Provide the (X, Y) coordinate of the cell's center where the given text is located.  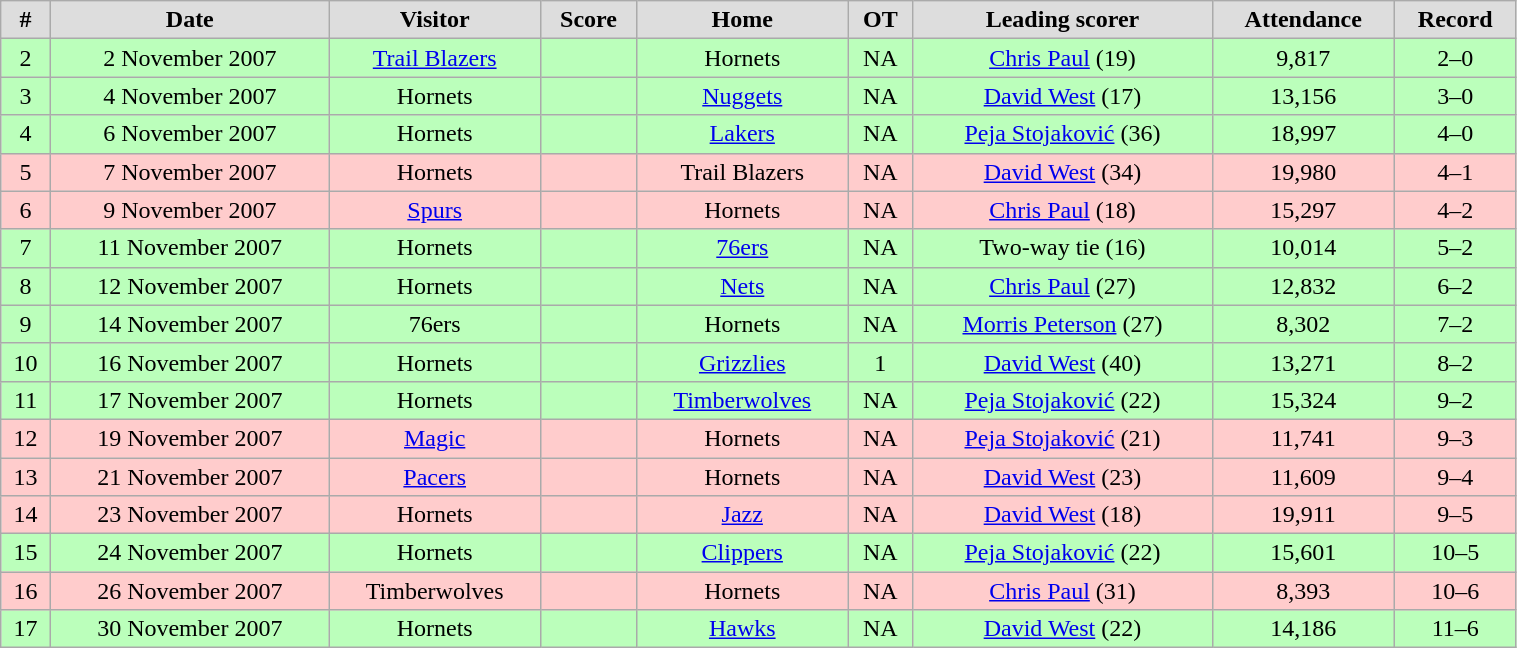
15,601 (1303, 553)
15,297 (1303, 210)
Peja Stojaković (21) (1062, 438)
13,271 (1303, 362)
12 (26, 438)
11 (26, 400)
6 November 2007 (190, 134)
Attendance (1303, 20)
13,156 (1303, 96)
6 (26, 210)
Chris Paul (18) (1062, 210)
15,324 (1303, 400)
4–1 (1455, 172)
5–2 (1455, 248)
10 (26, 362)
19,980 (1303, 172)
Peja Stojaković (36) (1062, 134)
3 (26, 96)
16 November 2007 (190, 362)
8,302 (1303, 324)
12,832 (1303, 286)
Magic (434, 438)
David West (22) (1062, 629)
11–6 (1455, 629)
Jazz (742, 515)
1 (880, 362)
17 (26, 629)
15 (26, 553)
5 (26, 172)
David West (17) (1062, 96)
Nuggets (742, 96)
24 November 2007 (190, 553)
Hawks (742, 629)
8–2 (1455, 362)
OT (880, 20)
14,186 (1303, 629)
16 (26, 591)
10,014 (1303, 248)
9–4 (1455, 477)
3–0 (1455, 96)
10–5 (1455, 553)
6–2 (1455, 286)
2 (26, 58)
30 November 2007 (190, 629)
David West (18) (1062, 515)
17 November 2007 (190, 400)
9 November 2007 (190, 210)
7–2 (1455, 324)
Clippers (742, 553)
Grizzlies (742, 362)
18,997 (1303, 134)
4–2 (1455, 210)
23 November 2007 (190, 515)
Morris Peterson (27) (1062, 324)
David West (23) (1062, 477)
Pacers (434, 477)
4 November 2007 (190, 96)
Two-way tie (16) (1062, 248)
Spurs (434, 210)
Home (742, 20)
Visitor (434, 20)
9–5 (1455, 515)
4–0 (1455, 134)
11 November 2007 (190, 248)
9–3 (1455, 438)
9–2 (1455, 400)
11,741 (1303, 438)
19 November 2007 (190, 438)
2–0 (1455, 58)
7 (26, 248)
8,393 (1303, 591)
2 November 2007 (190, 58)
Nets (742, 286)
David West (40) (1062, 362)
7 November 2007 (190, 172)
9,817 (1303, 58)
12 November 2007 (190, 286)
13 (26, 477)
Leading scorer (1062, 20)
19,911 (1303, 515)
9 (26, 324)
Chris Paul (27) (1062, 286)
14 November 2007 (190, 324)
4 (26, 134)
Chris Paul (19) (1062, 58)
14 (26, 515)
Score (588, 20)
11,609 (1303, 477)
Record (1455, 20)
10–6 (1455, 591)
8 (26, 286)
21 November 2007 (190, 477)
Date (190, 20)
Chris Paul (31) (1062, 591)
26 November 2007 (190, 591)
David West (34) (1062, 172)
Lakers (742, 134)
# (26, 20)
